From the cell containing the given text, extract its center point as [X, Y] coordinate. 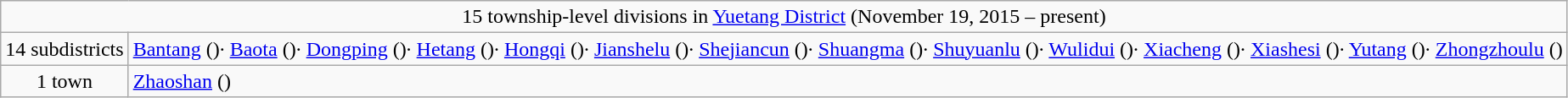
14 subdistricts [65, 49]
15 township-level divisions in Yuetang District (November 19, 2015 – present) [784, 17]
Zhaoshan () [847, 81]
1 town [65, 81]
